Return [X, Y] of the center of cell containing provided text 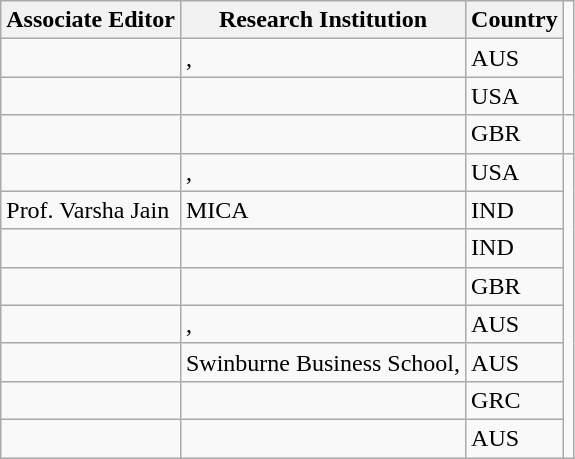
GRC [515, 400]
Prof. Varsha Jain [91, 210]
Research Institution [322, 20]
Country [515, 20]
Swinburne Business School, [322, 362]
Associate Editor [91, 20]
MICA [322, 210]
